Detect which cell encompasses the target text, then output its [x, y] center coordinate. 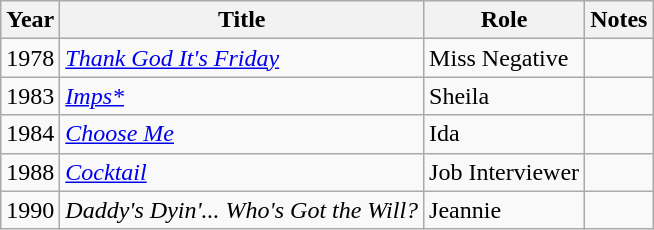
Year [30, 20]
Job Interviewer [504, 172]
Miss Negative [504, 58]
1984 [30, 134]
Notes [619, 20]
1990 [30, 210]
Ida [504, 134]
Cocktail [242, 172]
Jeannie [504, 210]
1983 [30, 96]
Choose Me [242, 134]
Role [504, 20]
Imps* [242, 96]
1988 [30, 172]
Title [242, 20]
Thank God It's Friday [242, 58]
Daddy's Dyin'... Who's Got the Will? [242, 210]
Sheila [504, 96]
1978 [30, 58]
